Provide the (x, y) coordinate of the cell's center where the given text is located.  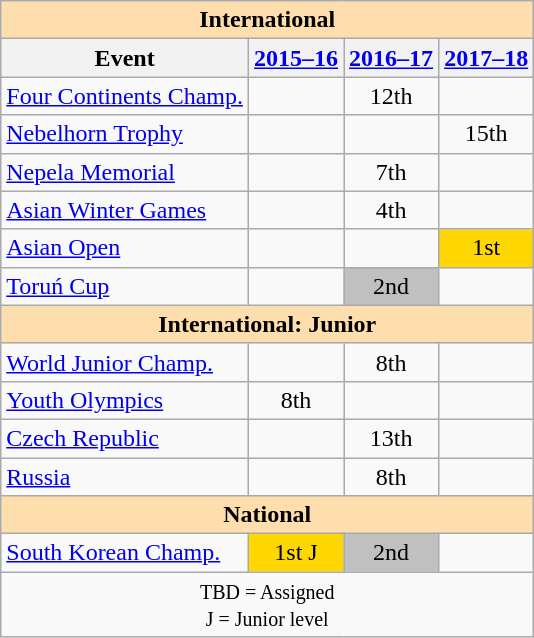
Youth Olympics (125, 400)
Russia (125, 477)
Asian Winter Games (125, 210)
International: Junior (268, 324)
7th (392, 172)
Nepela Memorial (125, 172)
1st J (296, 553)
15th (486, 134)
4th (392, 210)
Four Continents Champ. (125, 96)
Czech Republic (125, 438)
Toruń Cup (125, 286)
1st (486, 248)
12th (392, 96)
Asian Open (125, 248)
Nebelhorn Trophy (125, 134)
Event (125, 58)
South Korean Champ. (125, 553)
2016–17 (392, 58)
13th (392, 438)
TBD = Assigned J = Junior level (268, 604)
2017–18 (486, 58)
International (268, 20)
2015–16 (296, 58)
World Junior Champ. (125, 362)
National (268, 515)
